Return the [X, Y] coordinate for the center point of the cell that contains the specified text.  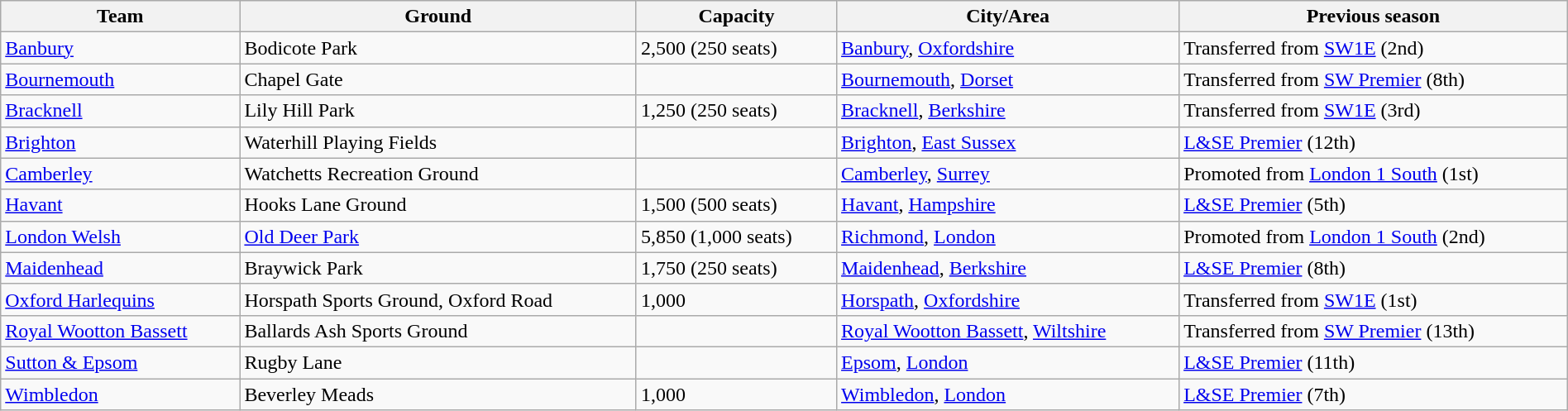
Royal Wootton Bassett, Wiltshire [1008, 331]
Horspath Sports Ground, Oxford Road [438, 299]
Ground [438, 17]
1,750 (250 seats) [736, 268]
Bracknell, Berkshire [1008, 111]
Bournemouth [121, 79]
Transferred from SW Premier (13th) [1374, 331]
Transferred from SW Premier (8th) [1374, 79]
Old Deer Park [438, 237]
Braywick Park [438, 268]
L&SE Premier (8th) [1374, 268]
Beverley Meads [438, 394]
5,850 (1,000 seats) [736, 237]
L&SE Premier (12th) [1374, 142]
Watchetts Recreation Ground [438, 174]
Team [121, 17]
L&SE Premier (7th) [1374, 394]
Havant [121, 205]
Richmond, London [1008, 237]
Waterhill Playing Fields [438, 142]
Chapel Gate [438, 79]
Banbury [121, 48]
Maidenhead, Berkshire [1008, 268]
Transferred from SW1E (3rd) [1374, 111]
1,500 (500 seats) [736, 205]
L&SE Premier (5th) [1374, 205]
Promoted from London 1 South (1st) [1374, 174]
Wimbledon, London [1008, 394]
Transferred from SW1E (2nd) [1374, 48]
Royal Wootton Bassett [121, 331]
Oxford Harlequins [121, 299]
Bracknell [121, 111]
Wimbledon [121, 394]
Bodicote Park [438, 48]
Transferred from SW1E (1st) [1374, 299]
Camberley [121, 174]
Brighton, East Sussex [1008, 142]
Promoted from London 1 South (2nd) [1374, 237]
2,500 (250 seats) [736, 48]
Horspath, Oxfordshire [1008, 299]
Hooks Lane Ground [438, 205]
1,250 (250 seats) [736, 111]
Maidenhead [121, 268]
Banbury, Oxfordshire [1008, 48]
Lily Hill Park [438, 111]
London Welsh [121, 237]
Camberley, Surrey [1008, 174]
L&SE Premier (11th) [1374, 362]
Bournemouth, Dorset [1008, 79]
Rugby Lane [438, 362]
Previous season [1374, 17]
Havant, Hampshire [1008, 205]
Sutton & Epsom [121, 362]
Brighton [121, 142]
City/Area [1008, 17]
Capacity [736, 17]
Ballards Ash Sports Ground [438, 331]
Epsom, London [1008, 362]
